Locate the cell with the specified text and output its (x, y) center coordinate. 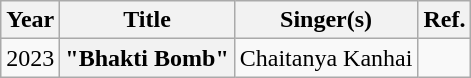
Chaitanya Kanhai (326, 58)
Singer(s) (326, 20)
Year (30, 20)
"Bhakti Bomb" (147, 58)
2023 (30, 58)
Ref. (444, 20)
Title (147, 20)
